Provide the [x, y] coordinate of the cell's center where the given text is located.  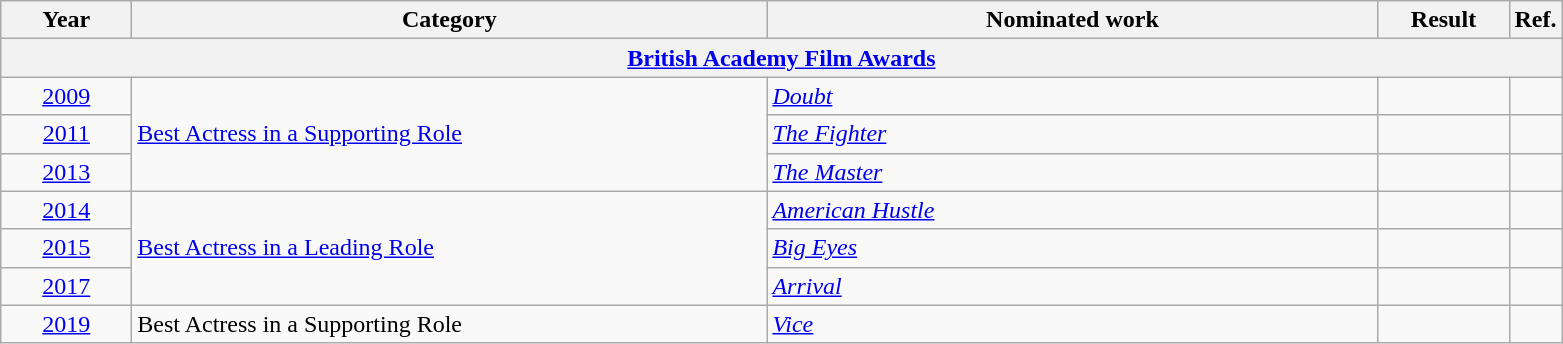
2017 [66, 286]
Vice [1072, 324]
Big Eyes [1072, 248]
British Academy Film Awards [782, 58]
2009 [66, 96]
American Hustle [1072, 210]
Year [66, 20]
2013 [66, 172]
Ref. [1536, 20]
Arrival [1072, 286]
2019 [66, 324]
Doubt [1072, 96]
Result [1444, 20]
The Fighter [1072, 134]
Best Actress in a Leading Role [450, 248]
2015 [66, 248]
2011 [66, 134]
The Master [1072, 172]
Category [450, 20]
2014 [66, 210]
Nominated work [1072, 20]
